Identify which cell holds the provided text, then report its [x, y] central coordinate. 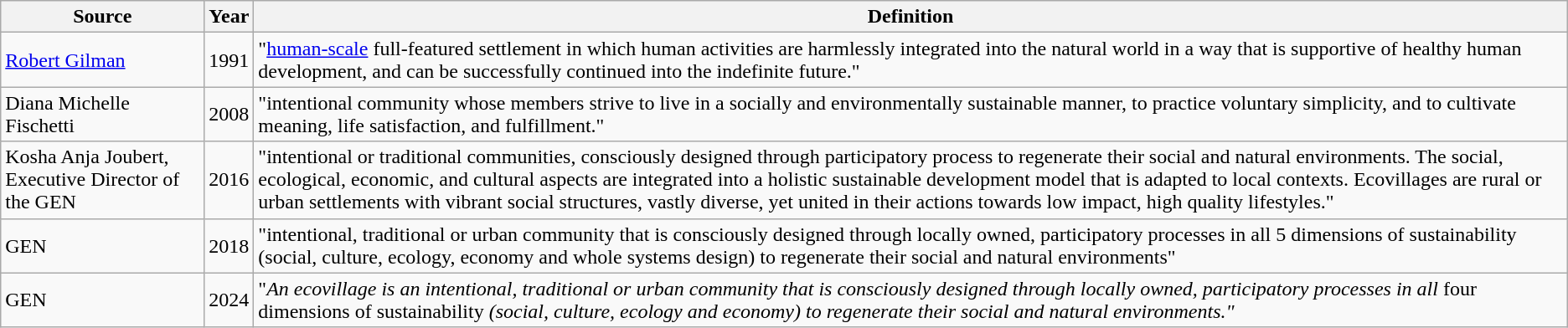
Kosha Anja Joubert, Executive Director of the GEN [102, 180]
2018 [230, 246]
2016 [230, 180]
Robert Gilman [102, 60]
Source [102, 17]
2008 [230, 114]
Definition [910, 17]
1991 [230, 60]
Year [230, 17]
2024 [230, 300]
Diana Michelle Fischetti [102, 114]
